Locate the cell with the specified text and output its (X, Y) center coordinate. 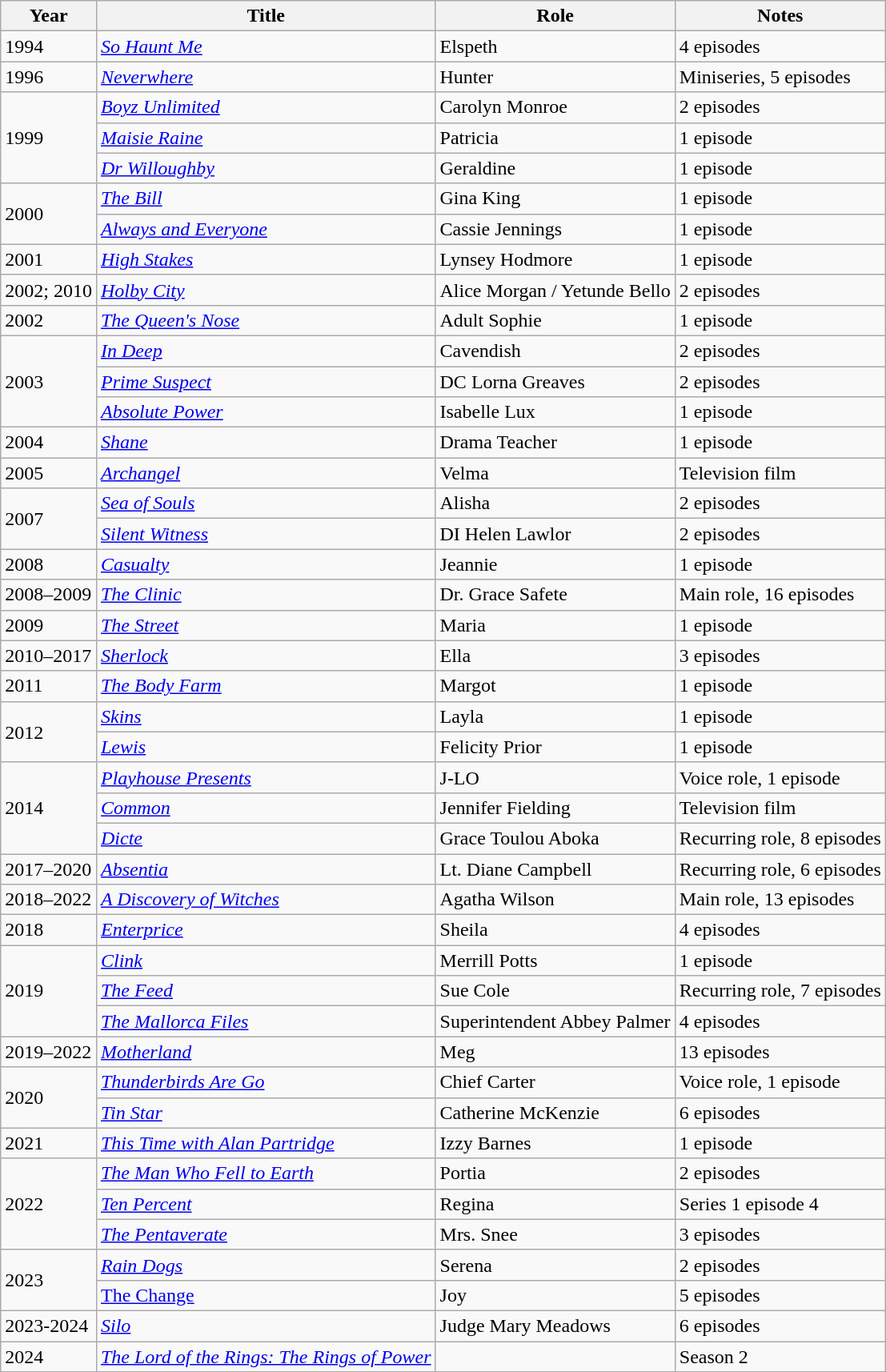
Notes (780, 16)
Boyz Unlimited (266, 107)
Dr Willoughby (266, 168)
Main role, 16 episodes (780, 595)
Rain Dogs (266, 1265)
Judge Mary Meadows (555, 1326)
2009 (49, 625)
The Bill (266, 199)
1996 (49, 77)
2019 (49, 991)
2005 (49, 473)
Always and Everyone (266, 229)
Margot (555, 686)
Isabelle Lux (555, 412)
Role (555, 16)
Chief Carter (555, 1082)
Enterprice (266, 930)
Superintendent Abbey Palmer (555, 1021)
Regina (555, 1204)
High Stakes (266, 259)
2022 (49, 1204)
Mrs. Snee (555, 1234)
Velma (555, 473)
Skins (266, 716)
Absentia (266, 869)
So Haunt Me (266, 46)
A Discovery of Witches (266, 900)
Silent Witness (266, 534)
Jennifer Fielding (555, 808)
2012 (49, 732)
Sherlock (266, 656)
Lynsey Hodmore (555, 259)
The Change (266, 1295)
Cavendish (555, 351)
Layla (555, 716)
Thunderbirds Are Go (266, 1082)
Jeannie (555, 564)
Common (266, 808)
2010–2017 (49, 656)
Shane (266, 443)
2007 (49, 519)
The Pentaverate (266, 1234)
13 episodes (780, 1052)
2014 (49, 808)
The Body Farm (266, 686)
The Feed (266, 991)
J-LO (555, 777)
2004 (49, 443)
5 episodes (780, 1295)
Main role, 13 episodes (780, 900)
Ten Percent (266, 1204)
Agatha Wilson (555, 900)
Year (49, 16)
Meg (555, 1052)
Dicte (266, 838)
Neverwhere (266, 77)
Season 2 (780, 1357)
2000 (49, 214)
The Queen's Nose (266, 320)
Title (266, 16)
Prime Suspect (266, 382)
1999 (49, 138)
The Lord of the Rings: The Rings of Power (266, 1357)
Archangel (266, 473)
In Deep (266, 351)
Dr. Grace Safete (555, 595)
2017–2020 (49, 869)
2021 (49, 1143)
The Mallorca Files (266, 1021)
Maria (555, 625)
2023 (49, 1280)
Merrill Potts (555, 961)
Drama Teacher (555, 443)
Recurring role, 6 episodes (780, 869)
Clink (266, 961)
Sea of Souls (266, 503)
Gina King (555, 199)
2023-2024 (49, 1326)
Grace Toulou Aboka (555, 838)
2018–2022 (49, 900)
DC Lorna Greaves (555, 382)
Tin Star (266, 1113)
Elspeth (555, 46)
2018 (49, 930)
Portia (555, 1173)
2001 (49, 259)
Series 1 episode 4 (780, 1204)
Motherland (266, 1052)
Casualty (266, 564)
Recurring role, 7 episodes (780, 991)
DI Helen Lawlor (555, 534)
Miniseries, 5 episodes (780, 77)
Ella (555, 656)
Lt. Diane Campbell (555, 869)
Patricia (555, 138)
The Clinic (266, 595)
2002 (49, 320)
Lewis (266, 747)
2020 (49, 1097)
Absolute Power (266, 412)
2002; 2010 (49, 290)
Catherine McKenzie (555, 1113)
Serena (555, 1265)
This Time with Alan Partridge (266, 1143)
Playhouse Presents (266, 777)
Silo (266, 1326)
The Street (266, 625)
2003 (49, 381)
Alice Morgan / Yetunde Bello (555, 290)
Sheila (555, 930)
2008–2009 (49, 595)
Izzy Barnes (555, 1143)
Cassie Jennings (555, 229)
Recurring role, 8 episodes (780, 838)
The Man Who Fell to Earth (266, 1173)
Holby City (266, 290)
2024 (49, 1357)
2008 (49, 564)
2019–2022 (49, 1052)
Hunter (555, 77)
Adult Sophie (555, 320)
1994 (49, 46)
Felicity Prior (555, 747)
Sue Cole (555, 991)
2011 (49, 686)
Carolyn Monroe (555, 107)
Geraldine (555, 168)
Alisha (555, 503)
Joy (555, 1295)
Maisie Raine (266, 138)
